Locate the cell with the specified text and output its (X, Y) center coordinate. 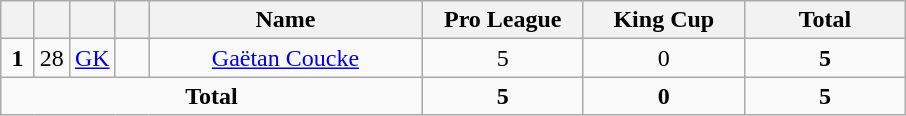
Pro League (502, 20)
1 (18, 58)
Name (286, 20)
GK (92, 58)
Gaëtan Coucke (286, 58)
28 (52, 58)
King Cup (664, 20)
